Determine the [X, Y] coordinate at the center of the cell enclosing the given text.  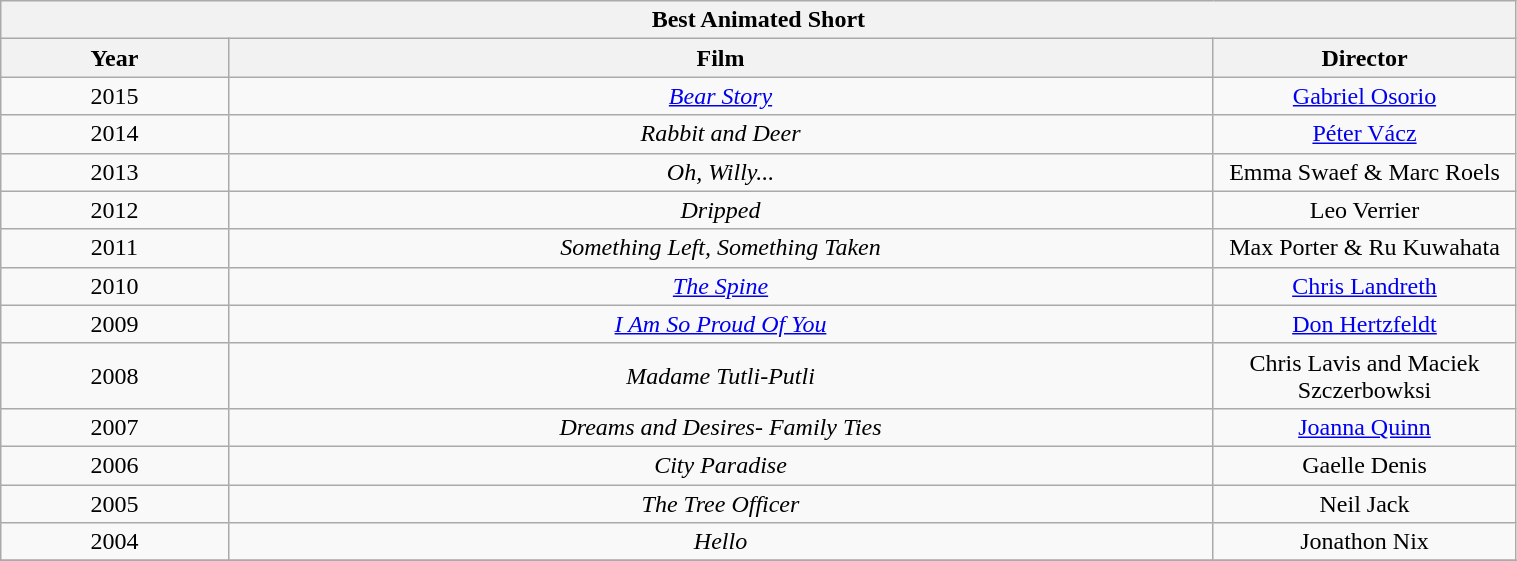
Péter Vácz [1364, 134]
Film [720, 58]
Something Left, Something Taken [720, 248]
Dripped [720, 210]
Emma Swaef & Marc Roels [1364, 172]
The Spine [720, 286]
2007 [114, 427]
Bear Story [720, 96]
Year [114, 58]
Chris Lavis and Maciek Szczerbowksi [1364, 376]
2009 [114, 324]
Max Porter & Ru Kuwahata [1364, 248]
Gabriel Osorio [1364, 96]
Rabbit and Deer [720, 134]
2008 [114, 376]
Don Hertzfeldt [1364, 324]
2004 [114, 542]
Hello [720, 542]
Dreams and Desires- Family Ties [720, 427]
Leo Verrier [1364, 210]
2006 [114, 465]
2013 [114, 172]
2011 [114, 248]
2015 [114, 96]
2012 [114, 210]
2014 [114, 134]
Chris Landreth [1364, 286]
I Am So Proud Of You [720, 324]
2005 [114, 503]
Gaelle Denis [1364, 465]
Madame Tutli-Putli [720, 376]
City Paradise [720, 465]
Director [1364, 58]
Jonathon Nix [1364, 542]
Oh, Willy... [720, 172]
Neil Jack [1364, 503]
2010 [114, 286]
Best Animated Short [758, 20]
The Tree Officer [720, 503]
Joanna Quinn [1364, 427]
